Capture the cell that displays the provided text and extract its (X, Y) central coordinate. 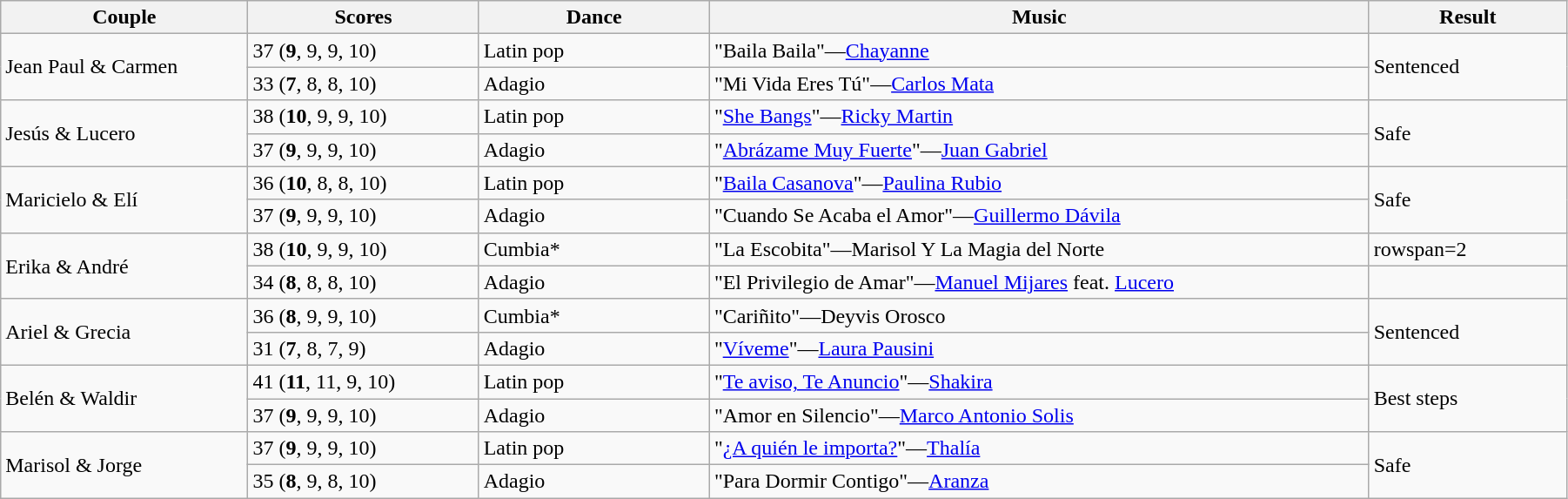
34 (8, 8, 8, 10) (364, 282)
"Te aviso, Te Anuncio"—Shakira (1039, 381)
Music (1039, 17)
"Para Dormir Contigo"—Aranza (1039, 482)
"Baila Baila"—Chayanne (1039, 51)
35 (8, 9, 8, 10) (364, 482)
"La Escobita"—Marisol Y La Magia del Norte (1039, 249)
Belén & Waldir (124, 398)
"Cuando Se Acaba el Amor"—Guillermo Dávila (1039, 216)
"She Bangs"—Ricky Martin (1039, 117)
"Amor en Silencio"—Marco Antonio Solis (1039, 415)
Best steps (1467, 398)
"Víveme"—Laura Pausini (1039, 348)
Jean Paul & Carmen (124, 67)
rowspan=2 (1467, 249)
Scores (364, 17)
Result (1467, 17)
Jesús & Lucero (124, 133)
Couple (124, 17)
31 (7, 8, 7, 9) (364, 348)
Dance (593, 17)
"Baila Casanova"—Paulina Rubio (1039, 183)
41 (11, 11, 9, 10) (364, 381)
Maricielo & Elí (124, 199)
Ariel & Grecia (124, 332)
"Abrázame Muy Fuerte"—Juan Gabriel (1039, 150)
36 (8, 9, 9, 10) (364, 315)
"El Privilegio de Amar"—Manuel Mijares feat. Lucero (1039, 282)
"Cariñito"—Deyvis Orosco (1039, 315)
36 (10, 8, 8, 10) (364, 183)
Marisol & Jorge (124, 465)
"¿A quién le importa?"—Thalía (1039, 448)
Erika & André (124, 266)
"Mi Vida Eres Tú"—Carlos Mata (1039, 84)
33 (7, 8, 8, 10) (364, 84)
